Pinpoint the cell where the given text exists, returning its (X, Y) midpoint coordinate. 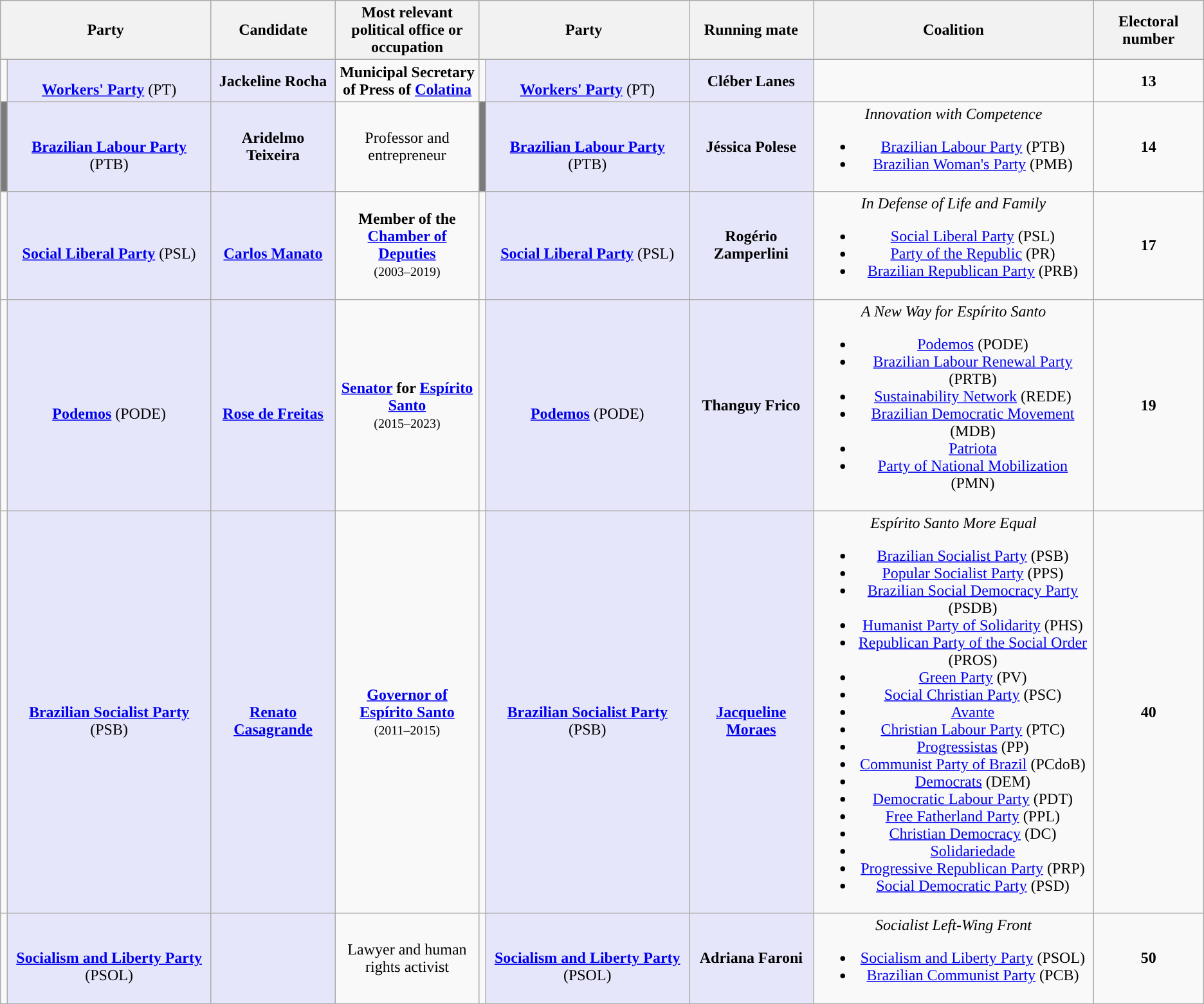
Candidate (273, 30)
Professor and entrepreneur (408, 147)
Innovation with CompetenceBrazilian Labour Party (PTB)Brazilian Woman's Party (PMB) (954, 147)
Renato Casagrande (273, 712)
Lawyer and human rights activist (408, 958)
17 (1149, 246)
Aridelmo Teixeira (273, 147)
13 (1149, 81)
Cléber Lanes (751, 81)
Senator for Espírito Santo(2015–2023) (408, 405)
19 (1149, 405)
Running mate (751, 30)
Carlos Manato (273, 246)
Jéssica Polese (751, 147)
Adriana Faroni (751, 958)
In Defense of Life and FamilySocial Liberal Party (PSL)Party of the Republic (PR)Brazilian Republican Party (PRB) (954, 246)
Rose de Freitas (273, 405)
Municipal Secretary of Press of Colatina (408, 81)
Coalition (954, 30)
Governor of Espírito Santo(2011–2015) (408, 712)
Thanguy Frico (751, 405)
40 (1149, 712)
Socialist Left-Wing FrontSocialism and Liberty Party (PSOL)Brazilian Communist Party (PCB) (954, 958)
50 (1149, 958)
Rogério Zamperlini (751, 246)
Most relevant political office or occupation (408, 30)
Jacqueline Moraes (751, 712)
14 (1149, 147)
Jackeline Rocha (273, 81)
Member of the Chamber of Deputies(2003–2019) (408, 246)
Electoral number (1149, 30)
